Capture the cell that displays the provided text and extract its [X, Y] central coordinate. 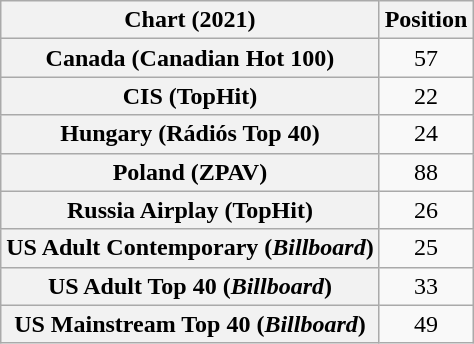
Poland (ZPAV) [190, 172]
22 [426, 96]
26 [426, 210]
25 [426, 248]
Position [426, 20]
88 [426, 172]
US Adult Top 40 (Billboard) [190, 286]
US Adult Contemporary (Billboard) [190, 248]
49 [426, 324]
Hungary (Rádiós Top 40) [190, 134]
24 [426, 134]
Russia Airplay (TopHit) [190, 210]
US Mainstream Top 40 (Billboard) [190, 324]
CIS (TopHit) [190, 96]
Chart (2021) [190, 20]
57 [426, 58]
Canada (Canadian Hot 100) [190, 58]
33 [426, 286]
